Find where the given text appears and provide that cell's center as (X, Y) coordinate. 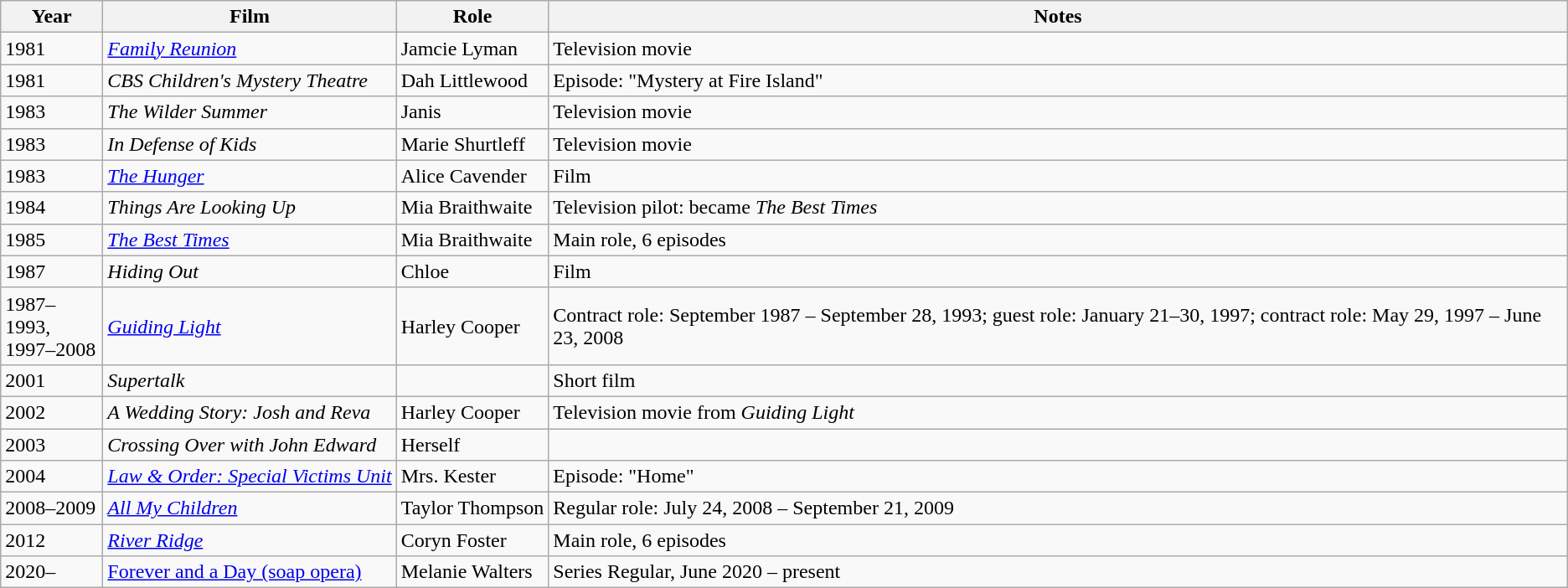
2012 (52, 540)
All My Children (250, 508)
The Best Times (250, 240)
CBS Children's Mystery Theatre (250, 80)
Hiding Out (250, 271)
2008–2009 (52, 508)
Year (52, 17)
Forever and a Day (soap opera) (250, 572)
River Ridge (250, 540)
1987–1993, 1997–2008 (52, 326)
Dah Littlewood (472, 80)
Marie Shurtleff (472, 144)
Television pilot: became The Best Times (1058, 208)
Mrs. Kester (472, 477)
Television movie from Guiding Light (1058, 412)
Episode: "Home" (1058, 477)
Things Are Looking Up (250, 208)
Episode: "Mystery at Fire Island" (1058, 80)
Taylor Thompson (472, 508)
Jamcie Lyman (472, 49)
Alice Cavender (472, 176)
Series Regular, June 2020 – present (1058, 572)
2020– (52, 572)
Crossing Over with John Edward (250, 445)
Supertalk (250, 380)
Guiding Light (250, 326)
Chloe (472, 271)
In Defense of Kids (250, 144)
2004 (52, 477)
The Hunger (250, 176)
Contract role: September 1987 – September 28, 1993; guest role: January 21–30, 1997; contract role: May 29, 1997 – June 23, 2008 (1058, 326)
A Wedding Story: Josh and Reva (250, 412)
The Wilder Summer (250, 112)
1984 (52, 208)
Regular role: July 24, 2008 – September 21, 2009 (1058, 508)
Law & Order: Special Victims Unit (250, 477)
2002 (52, 412)
2001 (52, 380)
Notes (1058, 17)
Herself (472, 445)
Family Reunion (250, 49)
Janis (472, 112)
Coryn Foster (472, 540)
1987 (52, 271)
2003 (52, 445)
1985 (52, 240)
Short film (1058, 380)
Melanie Walters (472, 572)
Role (472, 17)
